Return the [X, Y] coordinate for the center point of the cell that contains the specified text.  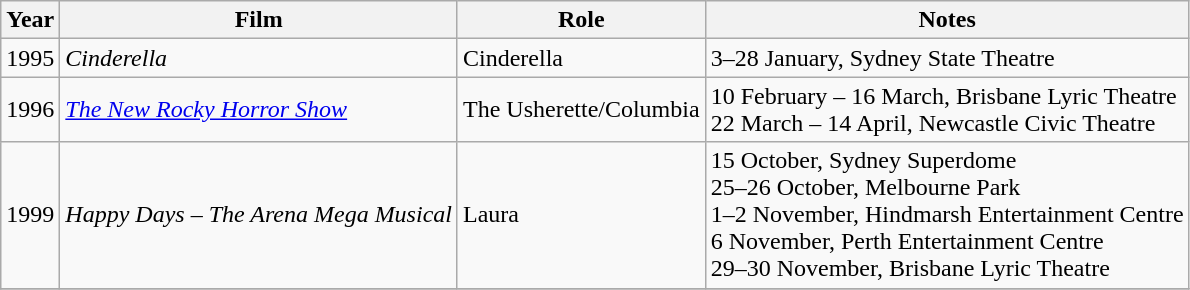
Happy Days – The Arena Mega Musical [259, 215]
1999 [30, 215]
1995 [30, 58]
Year [30, 20]
1996 [30, 110]
3–28 January, Sydney State Theatre [947, 58]
Laura [581, 215]
10 February – 16 March, Brisbane Lyric Theatre 22 March – 14 April, Newcastle Civic Theatre [947, 110]
The Usherette/Columbia [581, 110]
Film [259, 20]
Notes [947, 20]
The New Rocky Horror Show [259, 110]
Role [581, 20]
